Scan for the cell matching the given text and deliver its [x, y] coordinate at center. 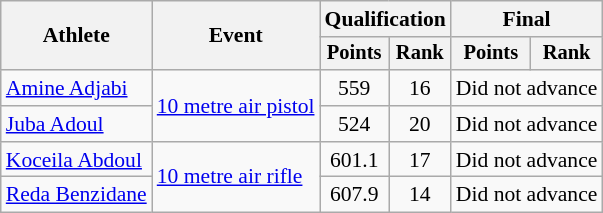
559 [354, 88]
524 [354, 124]
14 [420, 195]
20 [420, 124]
10 metre air pistol [236, 106]
Koceila Abdoul [76, 160]
Reda Benzidane [76, 195]
601.1 [354, 160]
16 [420, 88]
Amine Adjabi [76, 88]
Juba Adoul [76, 124]
Final [527, 19]
17 [420, 160]
10 metre air rifle [236, 178]
Athlete [76, 36]
Qualification [386, 19]
Event [236, 36]
607.9 [354, 195]
